Provide the [x, y] coordinate of the cell's center where the given text is located.  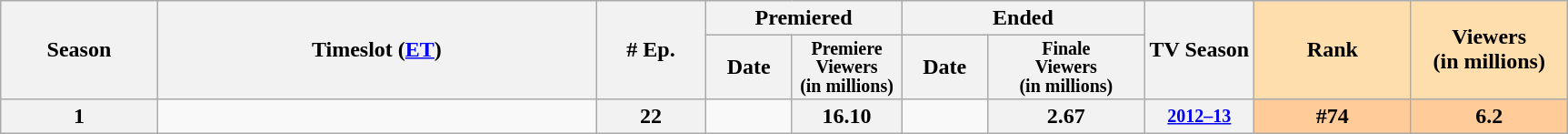
Premiered [804, 18]
Viewers(in millions) [1489, 50]
6.2 [1489, 116]
16.10 [847, 116]
Rank [1333, 50]
PremiereViewers(in millions) [847, 67]
2012–13 [1200, 116]
Season [79, 50]
2.67 [1066, 116]
Timeslot (ET) [376, 50]
FinaleViewers(in millions) [1066, 67]
#74 [1333, 116]
# Ep. [651, 50]
1 [79, 116]
Ended [1024, 18]
22 [651, 116]
TV Season [1200, 50]
